From the cell containing the given text, extract its center point as [X, Y] coordinate. 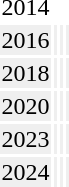
2020 [26, 106]
2018 [26, 73]
2024 [26, 172]
2023 [26, 139]
2016 [26, 40]
